Extract the [X, Y] coordinate from the center of the cell holding the provided text.  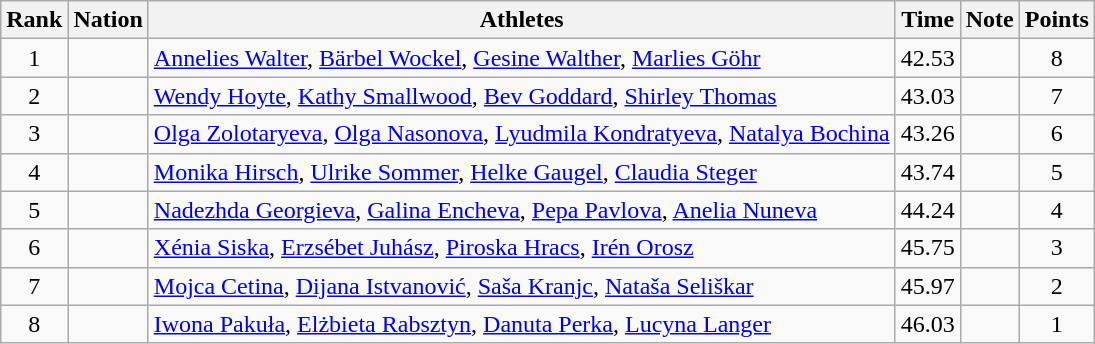
Athletes [522, 20]
43.74 [928, 172]
Iwona Pakuła, Elżbieta Rabsztyn, Danuta Perka, Lucyna Langer [522, 324]
Points [1056, 20]
Annelies Walter, Bärbel Wockel, Gesine Walther, Marlies Göhr [522, 58]
Xénia Siska, Erzsébet Juhász, Piroska Hracs, Irén Orosz [522, 248]
45.97 [928, 286]
44.24 [928, 210]
43.03 [928, 96]
45.75 [928, 248]
46.03 [928, 324]
Nadezhda Georgieva, Galina Encheva, Pepa Pavlova, Anelia Nuneva [522, 210]
Monika Hirsch, Ulrike Sommer, Helke Gaugel, Claudia Steger [522, 172]
Nation [108, 20]
Mojca Cetina, Dijana Istvanović, Saša Kranjc, Nataša Seliškar [522, 286]
43.26 [928, 134]
Wendy Hoyte, Kathy Smallwood, Bev Goddard, Shirley Thomas [522, 96]
Olga Zolotaryeva, Olga Nasonova, Lyudmila Kondratyeva, Natalya Bochina [522, 134]
Note [990, 20]
Time [928, 20]
Rank [34, 20]
42.53 [928, 58]
